Detect which cell encompasses the target text, then output its [x, y] center coordinate. 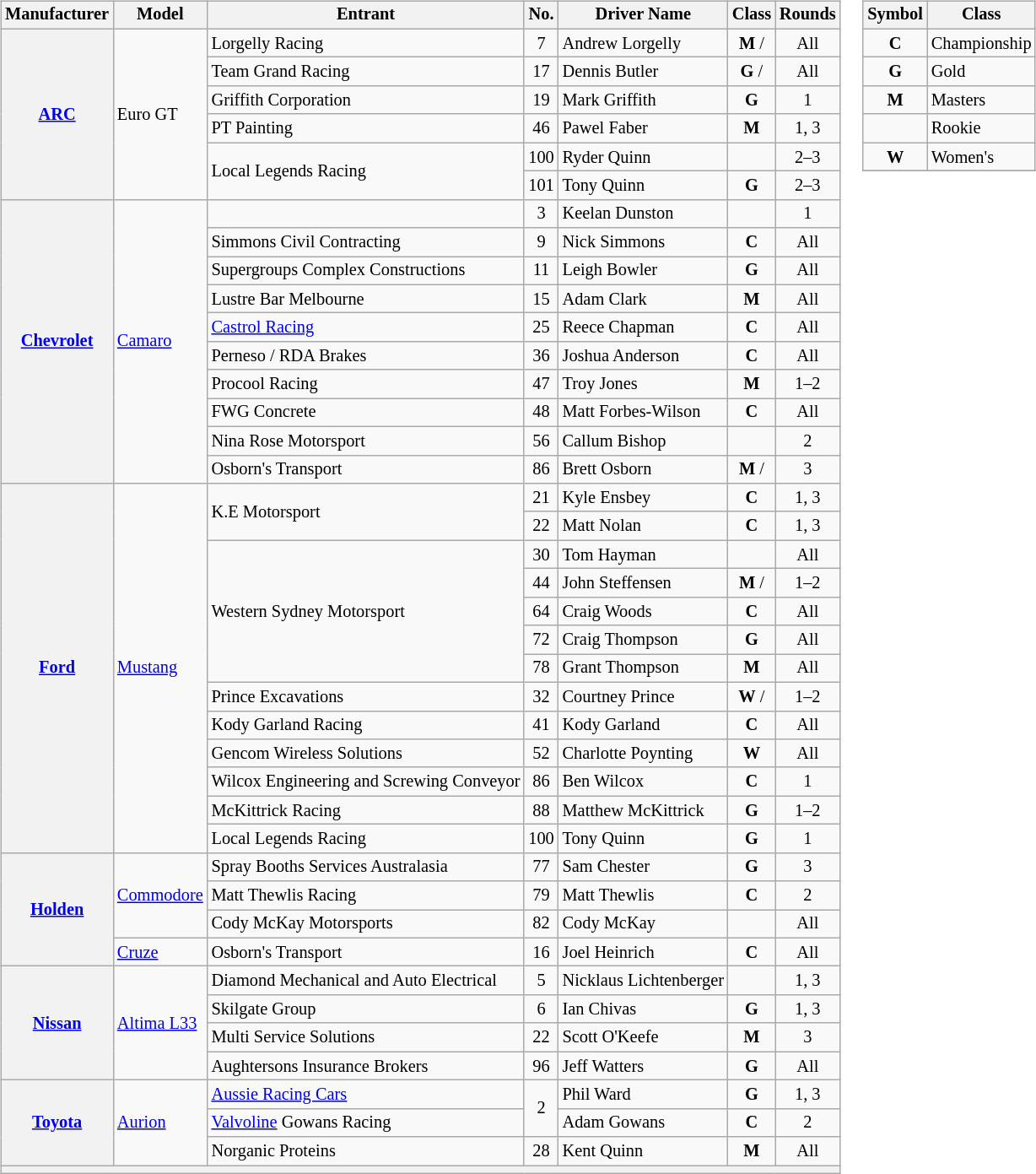
Nina Rose Motorsport [366, 441]
Sam Chester [643, 867]
Joshua Anderson [643, 356]
Aughtersons Insurance Brokers [366, 1066]
Rounds [808, 15]
Skilgate Group [366, 1009]
Prince Excavations [366, 696]
6 [541, 1009]
Mustang [160, 668]
Reece Chapman [643, 327]
21 [541, 498]
9 [541, 242]
Pawel Faber [643, 128]
Matt Forbes-Wilson [643, 413]
79 [541, 895]
77 [541, 867]
Scott O'Keefe [643, 1037]
No. [541, 15]
Leigh Bowler [643, 271]
PT Painting [366, 128]
17 [541, 72]
Matthew McKittrick [643, 810]
Tom Hayman [643, 555]
John Steffensen [643, 583]
Rookie [982, 128]
82 [541, 924]
Women's [982, 157]
Cody McKay Motorsports [366, 924]
52 [541, 754]
47 [541, 384]
19 [541, 100]
Craig Woods [643, 611]
Ben Wilcox [643, 782]
Team Grand Racing [366, 72]
Western Sydney Motorsport [366, 611]
Altima L33 [160, 1023]
Craig Thompson [643, 640]
Courtney Prince [643, 696]
Commodore [160, 895]
46 [541, 128]
Nicklaus Lichtenberger [643, 981]
Cruze [160, 952]
G / [752, 72]
Simmons Civil Contracting [366, 242]
Aussie Racing Cars [366, 1095]
7 [541, 43]
W / [752, 696]
Nick Simmons [643, 242]
Griffith Corporation [366, 100]
30 [541, 555]
78 [541, 668]
Aurion [160, 1123]
Toyota [57, 1123]
Kody Garland Racing [366, 725]
Callum Bishop [643, 441]
Multi Service Solutions [366, 1037]
Matt Thewlis Racing [366, 895]
Ford [57, 668]
101 [541, 186]
Diamond Mechanical and Auto Electrical [366, 981]
Adam Gowans [643, 1123]
32 [541, 696]
72 [541, 640]
Entrant [366, 15]
Matt Thewlis [643, 895]
Joel Heinrich [643, 952]
Matt Nolan [643, 526]
Procool Racing [366, 384]
11 [541, 271]
Nissan [57, 1023]
44 [541, 583]
Ian Chivas [643, 1009]
Castrol Racing [366, 327]
Andrew Lorgelly [643, 43]
Lustre Bar Melbourne [366, 299]
48 [541, 413]
Kent Quinn [643, 1151]
Kyle Ensbey [643, 498]
5 [541, 981]
15 [541, 299]
Model [160, 15]
Camaro [160, 341]
Phil Ward [643, 1095]
41 [541, 725]
28 [541, 1151]
Symbol [894, 15]
Valvoline Gowans Racing [366, 1123]
Norganic Proteins [366, 1151]
FWG Concrete [366, 413]
Mark Griffith [643, 100]
25 [541, 327]
36 [541, 356]
Brett Osborn [643, 469]
Charlotte Poynting [643, 754]
Grant Thompson [643, 668]
Wilcox Engineering and Screwing Conveyor [366, 782]
Driver Name [643, 15]
Holden [57, 910]
Ryder Quinn [643, 157]
Masters [982, 100]
Cody McKay [643, 924]
Supergroups Complex Constructions [366, 271]
96 [541, 1066]
Manufacturer [57, 15]
Keelan Dunston [643, 214]
Kody Garland [643, 725]
Chevrolet [57, 341]
Dennis Butler [643, 72]
Gencom Wireless Solutions [366, 754]
McKittrick Racing [366, 810]
K.E Motorsport [366, 511]
Troy Jones [643, 384]
ARC [57, 114]
Adam Clark [643, 299]
Euro GT [160, 114]
Lorgelly Racing [366, 43]
Spray Booths Services Australasia [366, 867]
56 [541, 441]
64 [541, 611]
88 [541, 810]
Gold [982, 72]
Jeff Watters [643, 1066]
Championship [982, 43]
16 [541, 952]
Perneso / RDA Brakes [366, 356]
